Find where the given text appears and provide that cell's center as [x, y] coordinate. 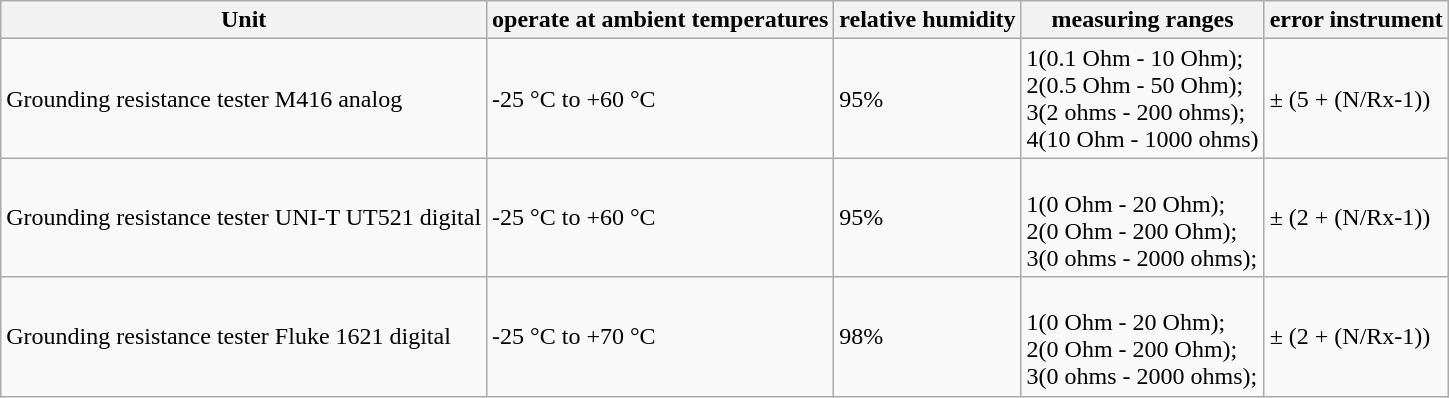
operate at ambient temperatures [660, 20]
measuring ranges [1142, 20]
-25 °C to +70 °C [660, 336]
error instrument [1356, 20]
Grounding resistance tester M416 analog [244, 98]
relative humidity [928, 20]
Grounding resistance tester Fluke 1621 digital [244, 336]
Unit [244, 20]
98% [928, 336]
1(0.1 Ohm - 10 Ohm);2(0.5 Ohm - 50 Ohm);3(2 ohms - 200 ohms);4(10 Ohm - 1000 ohms) [1142, 98]
± (5 + (N/Rx-1)) [1356, 98]
Grounding resistance tester UNI-T UT521 digital [244, 218]
